Find where the given text appears and provide that cell's center as (X, Y) coordinate. 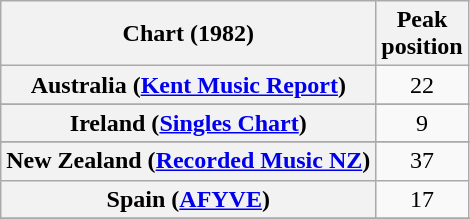
Peakposition (422, 34)
17 (422, 199)
Ireland (Singles Chart) (188, 123)
New Zealand (Recorded Music NZ) (188, 161)
Australia (Kent Music Report) (188, 85)
37 (422, 161)
Chart (1982) (188, 34)
22 (422, 85)
Spain (AFYVE) (188, 199)
9 (422, 123)
